Find where the given text appears and provide that cell's center as (X, Y) coordinate. 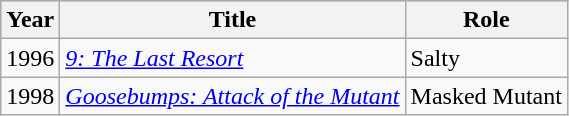
Goosebumps: Attack of the Mutant (232, 96)
Salty (486, 58)
Masked Mutant (486, 96)
1996 (30, 58)
9: The Last Resort (232, 58)
Role (486, 20)
Title (232, 20)
1998 (30, 96)
Year (30, 20)
